Return the (X, Y) coordinate for the center point of the cell that contains the specified text.  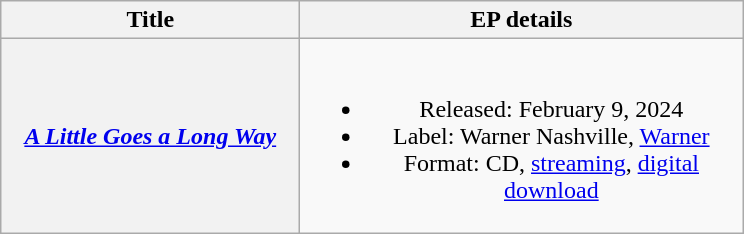
Title (150, 20)
Released: February 9, 2024Label: Warner Nashville, WarnerFormat: CD, streaming, digital download (522, 136)
A Little Goes a Long Way (150, 136)
EP details (522, 20)
